Pinpoint the cell where the given text exists, returning its (x, y) midpoint coordinate. 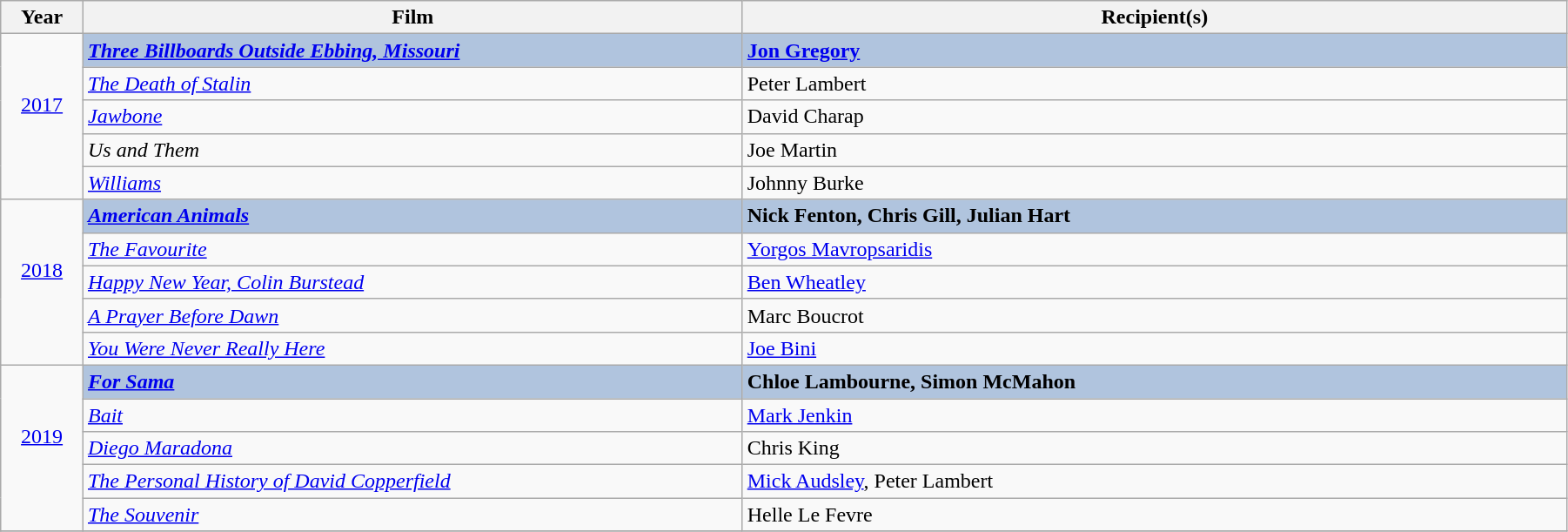
The Souvenir (412, 515)
Mark Jenkin (1154, 415)
Williams (412, 183)
Chris King (1154, 448)
Bait (412, 415)
Jawbone (412, 117)
Jon Gregory (1154, 51)
Marc Boucrot (1154, 315)
Mick Audsley, Peter Lambert (1154, 481)
Peter Lambert (1154, 84)
Chloe Lambourne, Simon McMahon (1154, 381)
Year (42, 17)
Joe Martin (1154, 150)
Helle Le Fevre (1154, 515)
A Prayer Before Dawn (412, 315)
Film (412, 17)
Joe Bini (1154, 348)
Nick Fenton, Chris Gill, Julian Hart (1154, 216)
2017 (42, 117)
Recipient(s) (1154, 17)
The Death of Stalin (412, 84)
Three Billboards Outside Ebbing, Missouri (412, 51)
Johnny Burke (1154, 183)
2019 (42, 448)
The Personal History of David Copperfield (412, 481)
Happy New Year, Colin Burstead (412, 282)
Yorgos Mavropsaridis (1154, 249)
David Charap (1154, 117)
The Favourite (412, 249)
2018 (42, 282)
Us and Them (412, 150)
You Were Never Really Here (412, 348)
For Sama (412, 381)
Ben Wheatley (1154, 282)
American Animals (412, 216)
Diego Maradona (412, 448)
